Locate the cell with the specified text and output its (X, Y) center coordinate. 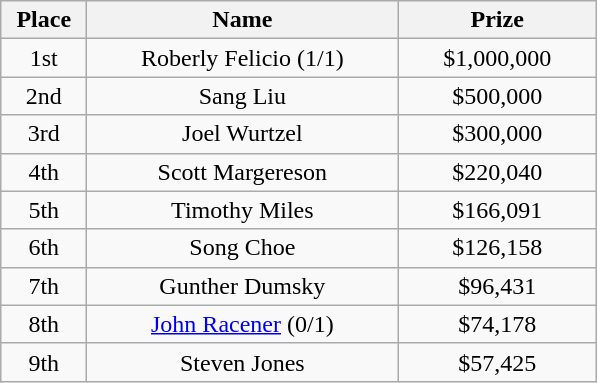
John Racener (0/1) (242, 324)
$166,091 (498, 210)
Sang Liu (242, 96)
$220,040 (498, 172)
Joel Wurtzel (242, 134)
8th (44, 324)
5th (44, 210)
4th (44, 172)
Prize (498, 20)
6th (44, 248)
Song Choe (242, 248)
$1,000,000 (498, 58)
2nd (44, 96)
$57,425 (498, 362)
$300,000 (498, 134)
$96,431 (498, 286)
$126,158 (498, 248)
3rd (44, 134)
Name (242, 20)
1st (44, 58)
Steven Jones (242, 362)
Roberly Felicio (1/1) (242, 58)
Scott Margereson (242, 172)
$500,000 (498, 96)
Timothy Miles (242, 210)
7th (44, 286)
Gunther Dumsky (242, 286)
9th (44, 362)
$74,178 (498, 324)
Place (44, 20)
